From the cell containing the given text, extract its center point as [X, Y] coordinate. 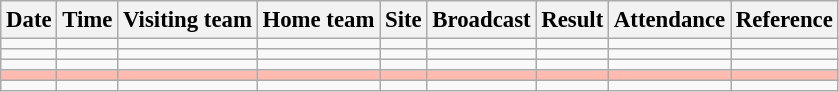
Date [29, 20]
Visiting team [188, 20]
Attendance [670, 20]
Broadcast [482, 20]
Reference [785, 20]
Time [88, 20]
Site [404, 20]
Result [572, 20]
Home team [318, 20]
